Identify which cell holds the provided text, then report its [X, Y] central coordinate. 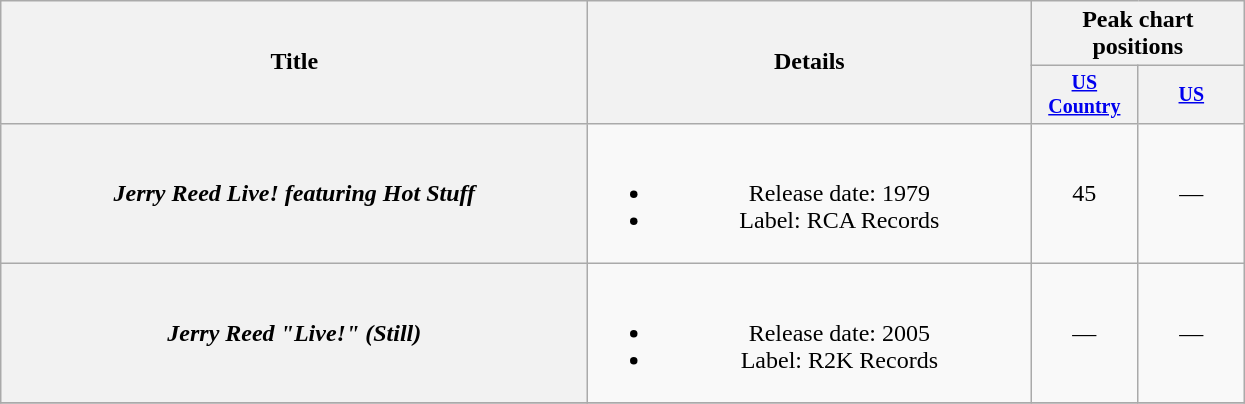
45 [1084, 193]
Jerry Reed "Live!" (Still) [294, 333]
Release date: 1979Label: RCA Records [810, 193]
Details [810, 62]
US [1192, 94]
Jerry Reed Live! featuring Hot Stuff [294, 193]
Release date: 2005Label: R2K Records [810, 333]
Peak chartpositions [1138, 34]
Title [294, 62]
US Country [1084, 94]
